Search for the cell housing the specified text and yield its [x, y] center coordinate. 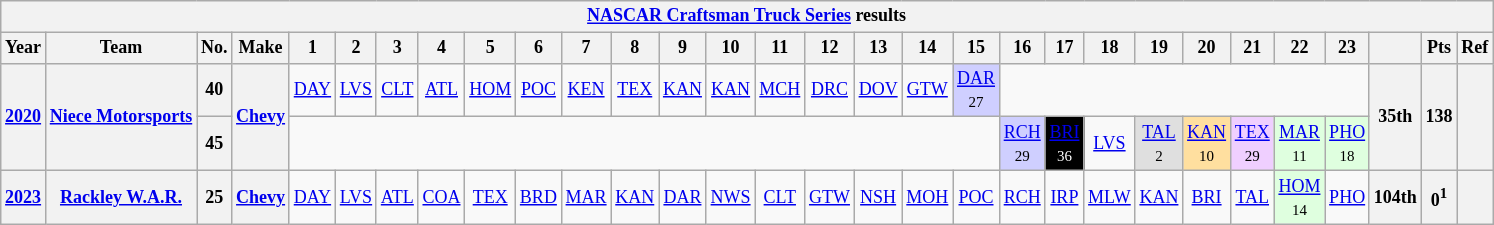
HOM [490, 90]
TEX29 [1252, 144]
01 [1439, 197]
17 [1064, 48]
19 [1159, 48]
25 [214, 197]
Ref [1475, 48]
21 [1252, 48]
NASCAR Craftsman Truck Series results [747, 16]
RCH [1022, 197]
BRD [539, 197]
2 [356, 48]
4 [442, 48]
2020 [24, 116]
KEN [586, 90]
DAR27 [976, 90]
14 [928, 48]
22 [1300, 48]
11 [780, 48]
18 [1110, 48]
23 [1348, 48]
10 [730, 48]
13 [878, 48]
No. [214, 48]
Niece Motorsports [120, 116]
Make [261, 48]
PHO18 [1348, 144]
TAL [1252, 197]
2023 [24, 197]
MLW [1110, 197]
IRP [1064, 197]
1 [312, 48]
BRI36 [1064, 144]
Rackley W.A.R. [120, 197]
20 [1207, 48]
MCH [780, 90]
15 [976, 48]
TAL2 [1159, 144]
DOV [878, 90]
PHO [1348, 197]
NSH [878, 197]
40 [214, 90]
35th [1395, 116]
5 [490, 48]
45 [214, 144]
HOM14 [1300, 197]
MAR [586, 197]
16 [1022, 48]
104th [1395, 197]
Pts [1439, 48]
12 [830, 48]
9 [683, 48]
3 [397, 48]
BRI [1207, 197]
MOH [928, 197]
138 [1439, 116]
8 [635, 48]
NWS [730, 197]
7 [586, 48]
KAN10 [1207, 144]
DAR [683, 197]
DRC [830, 90]
COA [442, 197]
Team [120, 48]
RCH29 [1022, 144]
MAR11 [1300, 144]
6 [539, 48]
Year [24, 48]
